Output the [x, y] coordinate of the center of the cell containing the given text.  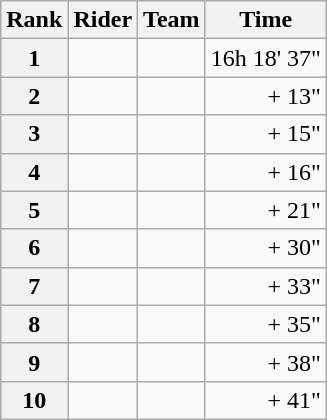
4 [34, 172]
3 [34, 134]
6 [34, 248]
Team [172, 20]
8 [34, 324]
+ 15" [266, 134]
+ 16" [266, 172]
16h 18' 37" [266, 58]
Rider [103, 20]
+ 38" [266, 362]
Rank [34, 20]
2 [34, 96]
+ 33" [266, 286]
10 [34, 400]
Time [266, 20]
+ 30" [266, 248]
7 [34, 286]
+ 35" [266, 324]
9 [34, 362]
+ 21" [266, 210]
1 [34, 58]
+ 13" [266, 96]
5 [34, 210]
+ 41" [266, 400]
